Provide the (X, Y) coordinate of the cell's center where the given text is located.  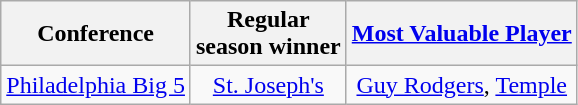
Guy Rodgers, Temple (462, 85)
Regular season winner (268, 34)
Most Valuable Player (462, 34)
Philadelphia Big 5 (96, 85)
Conference (96, 34)
St. Joseph's (268, 85)
